From the cell containing the given text, extract its center point as [X, Y] coordinate. 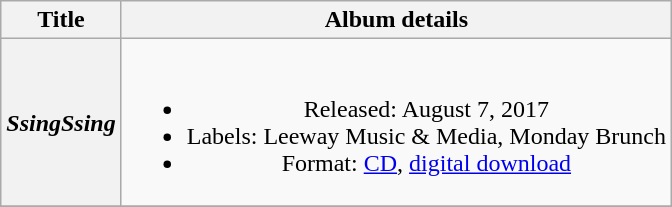
Released: August 7, 2017Labels: Leeway Music & Media, Monday BrunchFormat: CD, digital download [396, 122]
Album details [396, 20]
Title [61, 20]
SsingSsing [61, 122]
